Return the (X, Y) coordinate for the center point of the cell that contains the specified text.  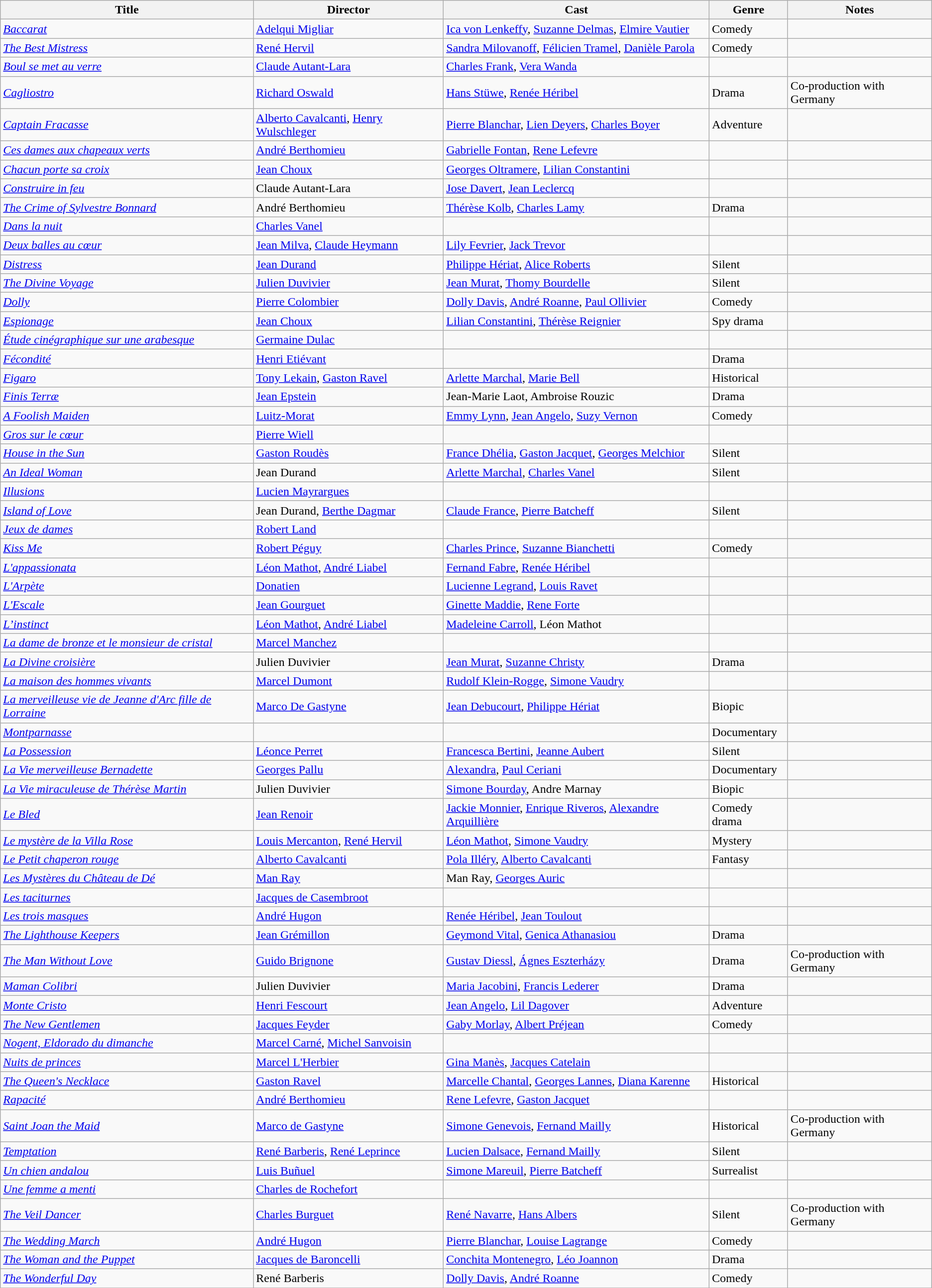
Guido Brignone (349, 961)
Les Mystères du Château de Dé (127, 878)
Jean Murat, Thomy Bourdelle (577, 283)
Mystery (749, 840)
The Woman and the Puppet (127, 1260)
Nogent, Eldorado du dimanche (127, 1043)
Rudolf Klein-Rogge, Simone Vaudry (577, 681)
Gaby Morlay, Albert Préjean (577, 1024)
Les taciturnes (127, 897)
Illusions (127, 491)
Chacun porte sa croix (127, 169)
Robert Péguy (349, 548)
Alexandra, Paul Ceriani (577, 770)
Ginette Maddie, Rene Forte (577, 605)
Arlette Marchal, Marie Bell (577, 378)
Les trois masques (127, 916)
The Wonderful Day (127, 1279)
The Best Mistress (127, 48)
Jean Grémillon (349, 935)
The Veil Dancer (127, 1214)
Pola Illéry, Alberto Cavalcanti (577, 859)
Marco De Gastyne (349, 707)
Maria Jacobini, Francis Lederer (577, 986)
Luitz-Morat (349, 416)
Claude France, Pierre Batcheff (577, 510)
Jean Angelo, Lil Dagover (577, 1005)
La merveilleuse vie de Jeanne d'Arc fille de Lorraine (127, 707)
Lily Fevrier, Jack Trevor (577, 245)
Fernand Fabre, Renée Héribel (577, 567)
Man Ray, Georges Auric (577, 878)
Georges Pallu (349, 770)
Pierre Wiell (349, 434)
Renée Héribel, Jean Toulout (577, 916)
Jean Renoir (349, 814)
Lucien Mayrargues (349, 491)
Nuits de princes (127, 1062)
Jacques Feyder (349, 1024)
Conchita Montenegro, Léo Joannon (577, 1260)
Spy drama (749, 321)
Emmy Lynn, Jean Angelo, Suzy Vernon (577, 416)
Director (349, 10)
Rapacité (127, 1100)
France Dhélia, Gaston Jacquet, Georges Melchior (577, 453)
Comedy drama (749, 814)
Rene Lefevre, Gaston Jacquet (577, 1100)
Fécondité (127, 359)
Title (127, 10)
Gros sur le cœur (127, 434)
Le mystère de la Villa Rose (127, 840)
Jean Durand, Berthe Dagmar (349, 510)
Georges Oltramere, Lilian Constantini (577, 169)
Man Ray (349, 878)
Adelqui Migliar (349, 29)
Kiss Me (127, 548)
Saint Joan the Maid (127, 1126)
The New Gentlemen (127, 1024)
Luis Buñuel (349, 1170)
L'Arpète (127, 586)
Finis Terræ (127, 397)
Temptation (127, 1151)
Construire in feu (127, 188)
Jean Gourguet (349, 605)
An Ideal Woman (127, 472)
Distress (127, 264)
Charles Burguet (349, 1214)
House in the Sun (127, 453)
Simone Mareuil, Pierre Batcheff (577, 1170)
La Possession (127, 751)
Marcel Dumont (349, 681)
Marcelle Chantal, Georges Lannes, Diana Karenne (577, 1081)
La Divine croisière (127, 662)
Jeux de dames (127, 529)
Philippe Hériat, Alice Roberts (577, 264)
The Man Without Love (127, 961)
Jose Davert, Jean Leclercq (577, 188)
Dolly Davis, André Roanne (577, 1279)
The Wedding March (127, 1241)
Cast (577, 10)
Alberto Cavalcanti (349, 859)
Marco de Gastyne (349, 1126)
Maman Colibri (127, 986)
René Barberis, René Leprince (349, 1151)
Lucien Dalsace, Fernand Mailly (577, 1151)
Hans Stüwe, Renée Héribel (577, 93)
Dolly (127, 302)
Jean-Marie Laot, Ambroise Rouzic (577, 397)
Dans la nuit (127, 226)
Geymond Vital, Genica Athanasiou (577, 935)
Figaro (127, 378)
Charles Vanel (349, 226)
Cagliostro (127, 93)
Louis Mercanton, René Hervil (349, 840)
Charles Prince, Suzanne Bianchetti (577, 548)
Madeleine Carroll, Léon Mathot (577, 624)
Gabrielle Fontan, Rene Lefevre (577, 150)
Montparnasse (127, 732)
The Divine Voyage (127, 283)
Tony Lekain, Gaston Ravel (349, 378)
Pierre Blanchar, Louise Lagrange (577, 1241)
Captain Fracasse (127, 124)
Richard Oswald (349, 93)
Espionage (127, 321)
René Barberis (349, 1279)
Sandra Milovanoff, Félicien Tramel, Danièle Parola (577, 48)
The Lighthouse Keepers (127, 935)
Une femme a menti (127, 1189)
René Hervil (349, 48)
Jacques de Casembroot (349, 897)
Arlette Marchal, Charles Vanel (577, 472)
Léon Mathot, Simone Vaudry (577, 840)
Boul se met au verre (127, 67)
Fantasy (749, 859)
The Crime of Sylvestre Bonnard (127, 207)
Francesca Bertini, Jeanne Aubert (577, 751)
Deux balles au cœur (127, 245)
Jean Epstein (349, 397)
Ica von Lenkeffy, Suzanne Delmas, Elmire Vautier (577, 29)
Island of Love (127, 510)
Simone Bourday, Andre Marnay (577, 789)
Genre (749, 10)
Henri Fescourt (349, 1005)
Jean Murat, Suzanne Christy (577, 662)
A Foolish Maiden (127, 416)
Dolly Davis, André Roanne, Paul Ollivier (577, 302)
La Vie merveilleuse Bernadette (127, 770)
Pierre Blanchar, Lien Deyers, Charles Boyer (577, 124)
Germaine Dulac (349, 340)
Jean Milva, Claude Heymann (349, 245)
La Vie miraculeuse de Thérèse Martin (127, 789)
Alberto Cavalcanti, Henry Wulschleger (349, 124)
L'Escale (127, 605)
Thérèse Kolb, Charles Lamy (577, 207)
Simone Genevois, Fernand Mailly (577, 1126)
Jackie Monnier, Enrique Riveros, Alexandre Arquillière (577, 814)
L’instinct (127, 624)
Le Bled (127, 814)
La dame de bronze et le monsieur de cristal (127, 643)
René Navarre, Hans Albers (577, 1214)
Le Petit chaperon rouge (127, 859)
Henri Etiévant (349, 359)
Étude cinégraphique sur une arabesque (127, 340)
Robert Land (349, 529)
The Queen's Necklace (127, 1081)
Jean Debucourt, Philippe Hériat (577, 707)
La maison des hommes vivants (127, 681)
Un chien andalou (127, 1170)
Notes (859, 10)
Baccarat (127, 29)
Donatien (349, 586)
Marcel L'Herbier (349, 1062)
Lucienne Legrand, Louis Ravet (577, 586)
Marcel Manchez (349, 643)
Charles Frank, Vera Wanda (577, 67)
Charles de Rochefort (349, 1189)
Monte Cristo (127, 1005)
Surrealist (749, 1170)
Gustav Diessl, Ágnes Eszterházy (577, 961)
Léonce Perret (349, 751)
Gaston Roudès (349, 453)
Gaston Ravel (349, 1081)
L'appassionata (127, 567)
Pierre Colombier (349, 302)
Ces dames aux chapeaux verts (127, 150)
Marcel Carné, Michel Sanvoisin (349, 1043)
Gina Manès, Jacques Catelain (577, 1062)
Lilian Constantini, Thérèse Reignier (577, 321)
Jacques de Baroncelli (349, 1260)
